Locate the cell with the specified text and output its (x, y) center coordinate. 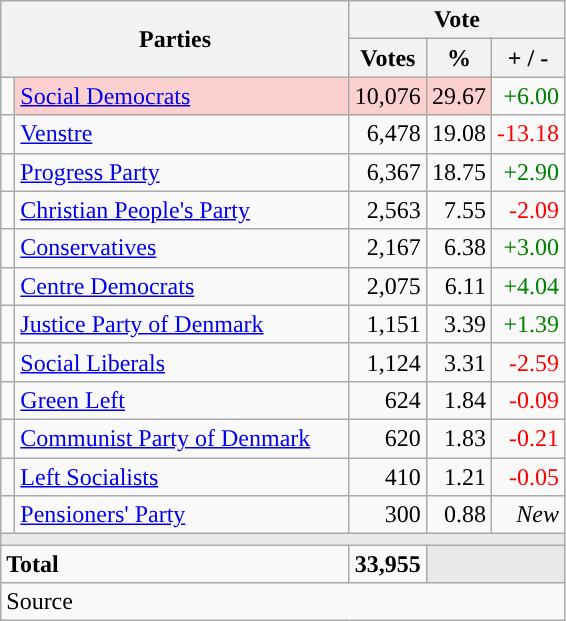
1,124 (388, 362)
Centre Democrats (182, 286)
Vote (456, 20)
Social Liberals (182, 362)
Parties (176, 39)
-13.18 (528, 134)
-0.09 (528, 400)
+1.39 (528, 324)
Communist Party of Denmark (182, 438)
2,075 (388, 286)
29.67 (458, 96)
0.88 (458, 515)
-0.05 (528, 477)
Venstre (182, 134)
New (528, 515)
Left Socialists (182, 477)
Progress Party (182, 172)
3.39 (458, 324)
+2.90 (528, 172)
Social Democrats (182, 96)
2,563 (388, 210)
% (458, 58)
Christian People's Party (182, 210)
2,167 (388, 248)
3.31 (458, 362)
Justice Party of Denmark (182, 324)
Green Left (182, 400)
-2.59 (528, 362)
1.84 (458, 400)
-2.09 (528, 210)
624 (388, 400)
+3.00 (528, 248)
1.83 (458, 438)
+4.04 (528, 286)
Source (283, 602)
1,151 (388, 324)
Total (176, 564)
620 (388, 438)
6,478 (388, 134)
Pensioners' Party (182, 515)
6.11 (458, 286)
+ / - (528, 58)
6.38 (458, 248)
Conservatives (182, 248)
410 (388, 477)
-0.21 (528, 438)
1.21 (458, 477)
33,955 (388, 564)
300 (388, 515)
18.75 (458, 172)
10,076 (388, 96)
Votes (388, 58)
+6.00 (528, 96)
7.55 (458, 210)
19.08 (458, 134)
6,367 (388, 172)
